From the cell containing the given text, extract its center point as (X, Y) coordinate. 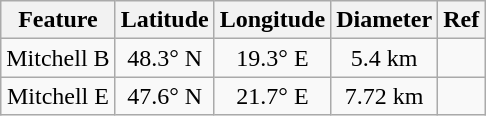
Ref (462, 20)
47.6° N (164, 96)
5.4 km (384, 58)
Mitchell E (58, 96)
7.72 km (384, 96)
Latitude (164, 20)
Mitchell B (58, 58)
48.3° N (164, 58)
21.7° E (272, 96)
19.3° E (272, 58)
Diameter (384, 20)
Longitude (272, 20)
Feature (58, 20)
